Pinpoint the cell where the given text exists, returning its (x, y) midpoint coordinate. 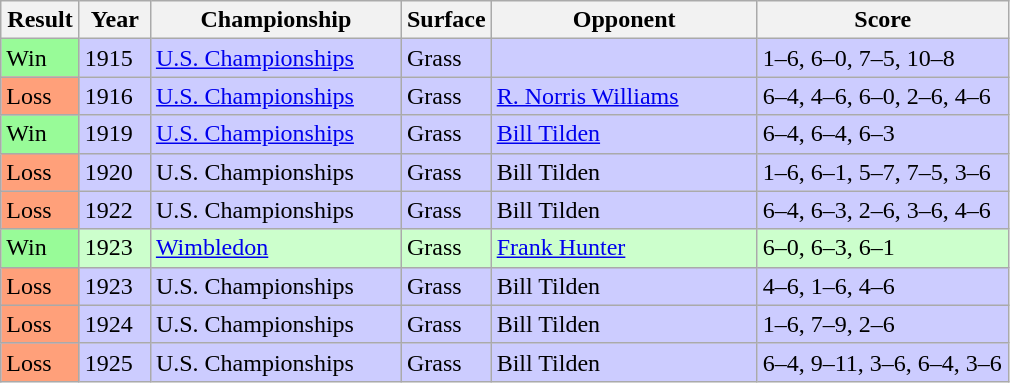
R. Norris Williams (624, 96)
1920 (114, 172)
1924 (114, 324)
Surface (446, 20)
Wimbledon (276, 248)
6–4, 4–6, 6–0, 2–6, 4–6 (882, 96)
Result (40, 20)
1–6, 7–9, 2–6 (882, 324)
1922 (114, 210)
Year (114, 20)
1915 (114, 58)
6–4, 6–4, 6–3 (882, 134)
Championship (276, 20)
1–6, 6–1, 5–7, 7–5, 3–6 (882, 172)
1919 (114, 134)
Frank Hunter (624, 248)
Score (882, 20)
1925 (114, 362)
4–6, 1–6, 4–6 (882, 286)
1–6, 6–0, 7–5, 10–8 (882, 58)
6–4, 9–11, 3–6, 6–4, 3–6 (882, 362)
6–4, 6–3, 2–6, 3–6, 4–6 (882, 210)
1916 (114, 96)
Opponent (624, 20)
6–0, 6–3, 6–1 (882, 248)
